For the text-containing cell, return its midpoint in [x, y] coordinate format. 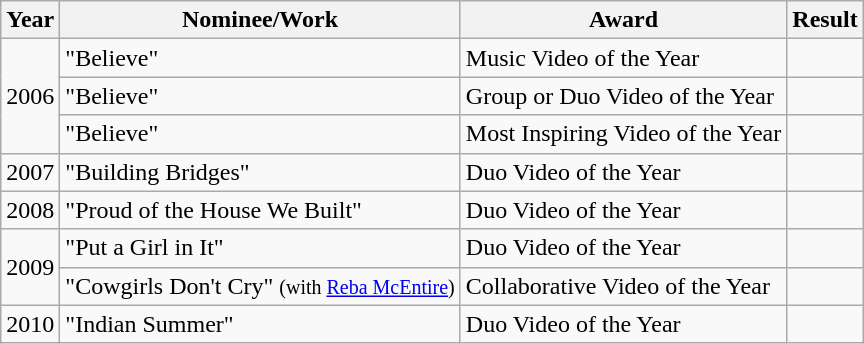
"Building Bridges" [260, 172]
2006 [30, 96]
"Indian Summer" [260, 324]
Group or Duo Video of the Year [624, 96]
2009 [30, 267]
Year [30, 20]
"Cowgirls Don't Cry" (with Reba McEntire) [260, 286]
2010 [30, 324]
Collaborative Video of the Year [624, 286]
Result [825, 20]
Nominee/Work [260, 20]
Award [624, 20]
Most Inspiring Video of the Year [624, 134]
2008 [30, 210]
Music Video of the Year [624, 58]
"Proud of the House We Built" [260, 210]
"Put a Girl in It" [260, 248]
2007 [30, 172]
